Locate the cell with the specified text and output its (X, Y) center coordinate. 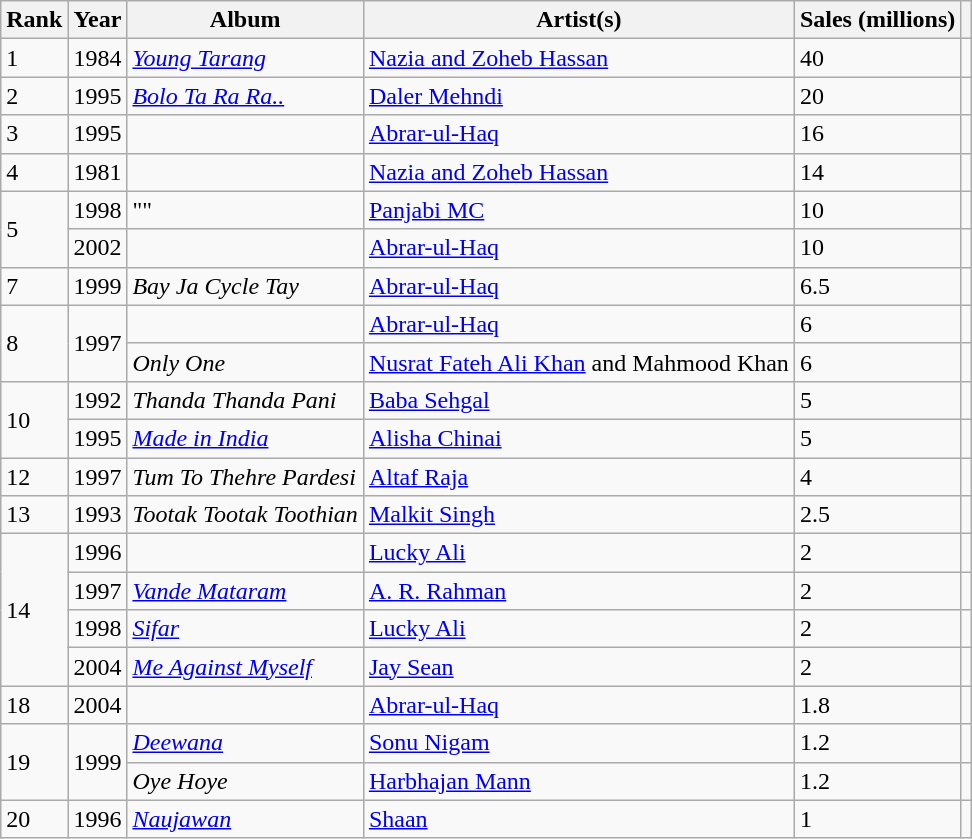
2.5 (877, 515)
Altaf Raja (578, 477)
Rank (34, 20)
Daler Mehndi (578, 96)
3 (34, 134)
2002 (98, 248)
Album (245, 20)
7 (34, 286)
Harbhajan Mann (578, 781)
Thanda Thanda Pani (245, 400)
Sifar (245, 629)
19 (34, 762)
Made in India (245, 438)
40 (877, 58)
Nusrat Fateh Ali Khan and Mahmood Khan (578, 362)
Bolo Ta Ra Ra.. (245, 96)
A. R. Rahman (578, 591)
"" (245, 210)
1.8 (877, 705)
8 (34, 343)
Jay Sean (578, 667)
1981 (98, 172)
Oye Hoye (245, 781)
Baba Sehgal (578, 400)
Naujawan (245, 819)
1984 (98, 58)
18 (34, 705)
Me Against Myself (245, 667)
Tootak Tootak Toothian (245, 515)
Sales (millions) (877, 20)
Bay Ja Cycle Tay (245, 286)
16 (877, 134)
Panjabi MC (578, 210)
Alisha Chinai (578, 438)
Artist(s) (578, 20)
1993 (98, 515)
Young Tarang (245, 58)
6.5 (877, 286)
1992 (98, 400)
Vande Mataram (245, 591)
Year (98, 20)
Deewana (245, 743)
Malkit Singh (578, 515)
Tum To Thehre Pardesi (245, 477)
Sonu Nigam (578, 743)
Shaan (578, 819)
Only One (245, 362)
13 (34, 515)
12 (34, 477)
